Find where the given text appears and provide that cell's center as (X, Y) coordinate. 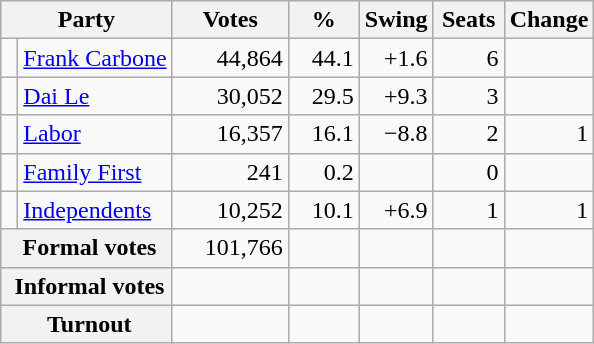
29.5 (324, 96)
3 (468, 96)
+6.9 (396, 210)
44,864 (230, 58)
Independents (95, 210)
Formal votes (86, 248)
0.2 (324, 172)
101,766 (230, 248)
Votes (230, 20)
241 (230, 172)
16.1 (324, 134)
−8.8 (396, 134)
Informal votes (86, 286)
Family First (95, 172)
2 (468, 134)
Dai Le (95, 96)
% (324, 20)
Labor (95, 134)
Seats (468, 20)
44.1 (324, 58)
Change (549, 20)
10,252 (230, 210)
Turnout (86, 324)
30,052 (230, 96)
Frank Carbone (95, 58)
0 (468, 172)
6 (468, 58)
16,357 (230, 134)
10.1 (324, 210)
+9.3 (396, 96)
+1.6 (396, 58)
Party (86, 20)
Swing (396, 20)
